Determine the (X, Y) coordinate at the center of the cell enclosing the given text.  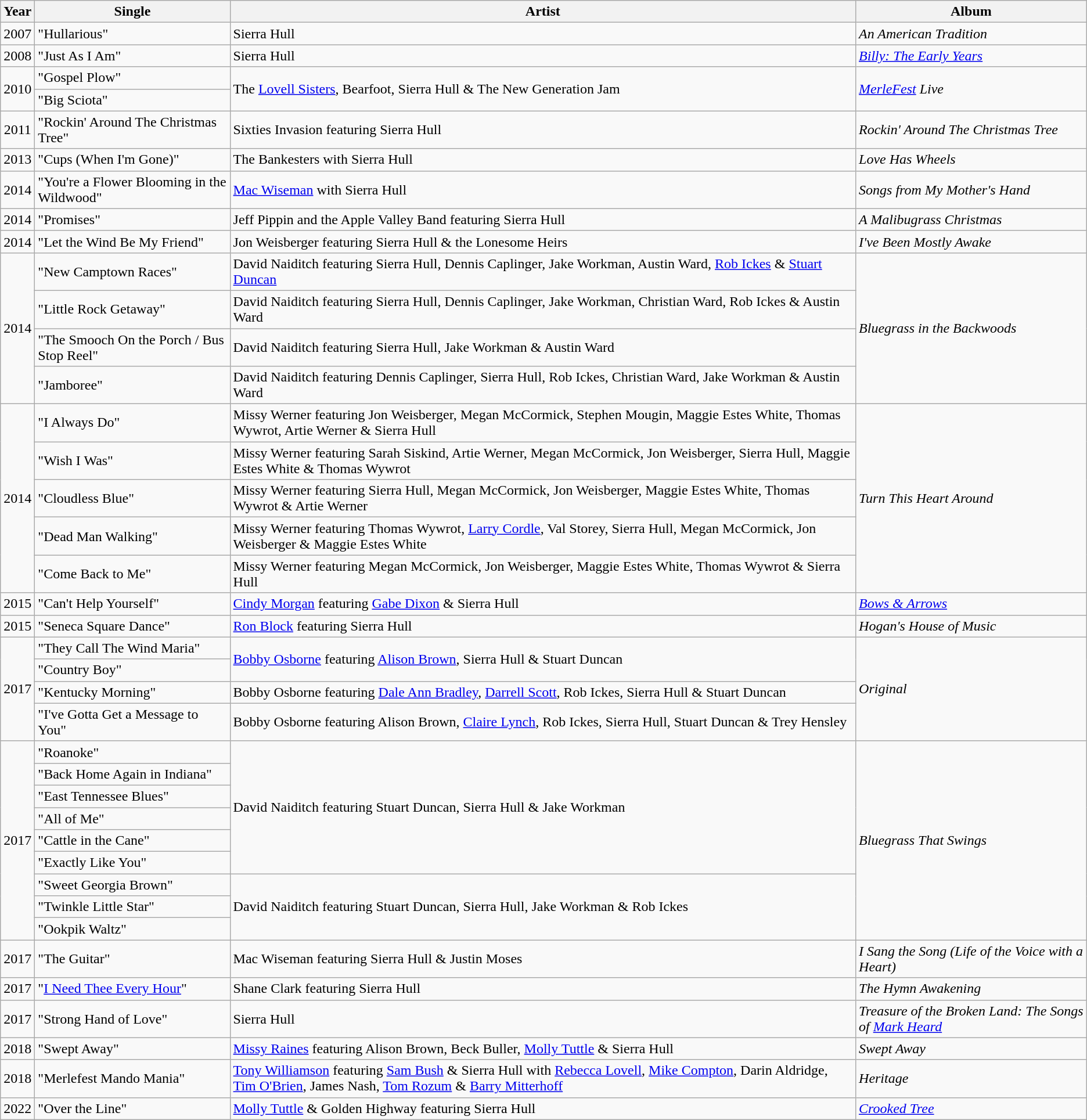
Year (17, 12)
Swept Away (971, 1049)
Jeff Pippin and the Apple Valley Band featuring Sierra Hull (542, 219)
"Come Back to Me" (132, 574)
"Back Home Again in Indiana" (132, 774)
Molly Tuttle & Golden Highway featuring Sierra Hull (542, 1108)
Bows & Arrows (971, 604)
An American Tradition (971, 34)
"Just As I Am" (132, 56)
Bobby Osborne featuring Alison Brown, Sierra Hull & Stuart Duncan (542, 659)
Crooked Tree (971, 1108)
"Can't Help Yourself" (132, 604)
"Strong Hand of Love" (132, 1018)
Turn This Heart Around (971, 498)
MerleFest Live (971, 89)
Missy Raines featuring Alison Brown, Beck Buller, Molly Tuttle & Sierra Hull (542, 1049)
Love Has Wheels (971, 160)
The Lovell Sisters, Bearfoot, Sierra Hull & The New Generation Jam (542, 89)
"East Tennessee Blues" (132, 796)
The Hymn Awakening (971, 989)
2008 (17, 56)
"Kentucky Morning" (132, 692)
Artist (542, 12)
"Big Sciota" (132, 100)
David Naiditch featuring Sierra Hull, Dennis Caplinger, Jake Workman, Austin Ward, Rob Ickes & Stuart Duncan (542, 272)
David Naiditch featuring Stuart Duncan, Sierra Hull & Jake Workman (542, 807)
Hogan's House of Music (971, 626)
"Wish I Was" (132, 461)
Album (971, 12)
"Roanoke" (132, 752)
Missy Werner featuring Jon Weisberger, Megan McCormick, Stephen Mougin, Maggie Estes White, Thomas Wywrot, Artie Werner & Sierra Hull (542, 423)
Rockin' Around The Christmas Tree (971, 130)
"Gospel Plow" (132, 78)
Jon Weisberger featuring Sierra Hull & the Lonesome Heirs (542, 242)
2013 (17, 160)
"Cups (When I'm Gone)" (132, 160)
Bobby Osborne featuring Dale Ann Bradley, Darrell Scott, Rob Ickes, Sierra Hull & Stuart Duncan (542, 692)
Mac Wiseman with Sierra Hull (542, 189)
The Bankesters with Sierra Hull (542, 160)
Sixties Invasion featuring Sierra Hull (542, 130)
David Naiditch featuring Dennis Caplinger, Sierra Hull, Rob Ickes, Christian Ward, Jake Workman & Austin Ward (542, 386)
David Naiditch featuring Stuart Duncan, Sierra Hull, Jake Workman & Rob Ickes (542, 907)
"Over the Line" (132, 1108)
Treasure of the Broken Land: The Songs of Mark Heard (971, 1018)
"The Guitar" (132, 959)
"Exactly Like You" (132, 863)
"Seneca Square Dance" (132, 626)
Billy: The Early Years (971, 56)
"All of Me" (132, 818)
Original (971, 689)
I Sang the Song (Life of the Voice with a Heart) (971, 959)
"I Always Do" (132, 423)
Shane Clark featuring Sierra Hull (542, 989)
"I Need Thee Every Hour" (132, 989)
"Promises" (132, 219)
"Little Rock Getaway" (132, 309)
Bobby Osborne featuring Alison Brown, Claire Lynch, Rob Ickes, Sierra Hull, Stuart Duncan & Trey Hensley (542, 722)
"Sweet Georgia Brown" (132, 885)
Bluegrass That Swings (971, 841)
"Dead Man Walking" (132, 536)
"Hullarious" (132, 34)
"Let the Wind Be My Friend" (132, 242)
"New Camptown Races" (132, 272)
"Cloudless Blue" (132, 498)
A Malibugrass Christmas (971, 219)
I've Been Mostly Awake (971, 242)
Bluegrass in the Backwoods (971, 328)
"I've Gotta Get a Message to You" (132, 722)
Missy Werner featuring Megan McCormick, Jon Weisberger, Maggie Estes White, Thomas Wywrot & Sierra Hull (542, 574)
David Naiditch featuring Sierra Hull, Jake Workman & Austin Ward (542, 347)
2011 (17, 130)
2022 (17, 1108)
2007 (17, 34)
"Country Boy" (132, 670)
Missy Werner featuring Sierra Hull, Megan McCormick, Jon Weisberger, Maggie Estes White, Thomas Wywrot & Artie Werner (542, 498)
"Merlefest Mando Mania" (132, 1079)
Mac Wiseman featuring Sierra Hull & Justin Moses (542, 959)
Missy Werner featuring Sarah Siskind, Artie Werner, Megan McCormick, Jon Weisberger, Sierra Hull, Maggie Estes White & Thomas Wywrot (542, 461)
"You're a Flower Blooming in the Wildwood" (132, 189)
"The Smooch On the Porch / Bus Stop Reel" (132, 347)
Missy Werner featuring Thomas Wywrot, Larry Cordle, Val Storey, Sierra Hull, Megan McCormick, Jon Weisberger & Maggie Estes White (542, 536)
"Twinkle Little Star" (132, 907)
"They Call The Wind Maria" (132, 648)
David Naiditch featuring Sierra Hull, Dennis Caplinger, Jake Workman, Christian Ward, Rob Ickes & Austin Ward (542, 309)
"Cattle in the Cane" (132, 841)
Heritage (971, 1079)
Single (132, 12)
Songs from My Mother's Hand (971, 189)
"Ookpik Waltz" (132, 929)
"Rockin' Around The Christmas Tree" (132, 130)
2010 (17, 89)
Ron Block featuring Sierra Hull (542, 626)
"Jamboree" (132, 386)
Cindy Morgan featuring Gabe Dixon & Sierra Hull (542, 604)
"Swept Away" (132, 1049)
